Identify which cell holds the provided text, then report its [X, Y] central coordinate. 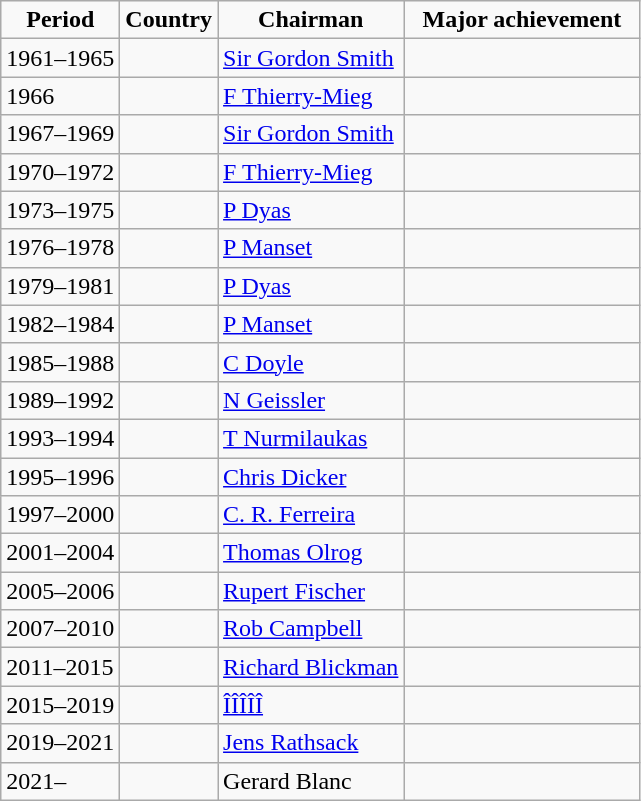
1985–1988 [60, 362]
Country [169, 20]
1993–1994 [60, 438]
Gerard Blanc [311, 781]
2019–2021 [60, 743]
1995–1996 [60, 477]
2007–2010 [60, 629]
2005–2006 [60, 591]
1970–1972 [60, 172]
Rupert Fischer [311, 591]
Richard Blickman [311, 667]
Chris Dicker [311, 477]
Major achievement [522, 20]
1979–1981 [60, 286]
N Geissler [311, 400]
Chairman [311, 20]
1997–2000 [60, 515]
1961–1965 [60, 58]
1976–1978 [60, 248]
Thomas Olrog [311, 553]
2011–2015 [60, 667]
1982–1984 [60, 324]
ÎÎÎÎÎ [311, 705]
Period [60, 20]
2001–2004 [60, 553]
2015–2019 [60, 705]
C. R. Ferreira [311, 515]
1966 [60, 96]
2021– [60, 781]
T Nurmilaukas [311, 438]
C Doyle [311, 362]
1989–1992 [60, 400]
1973–1975 [60, 210]
1967–1969 [60, 134]
Rob Campbell [311, 629]
Jens Rathsack [311, 743]
